Return [X, Y] of the center of cell containing provided text 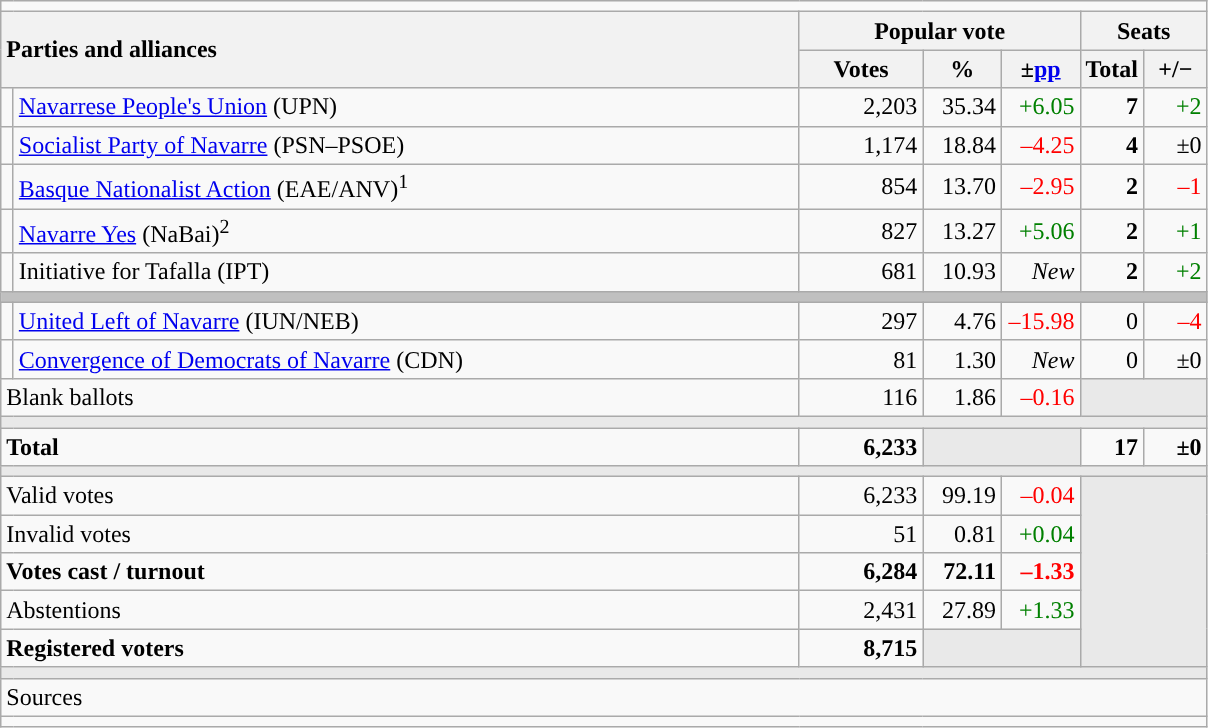
–2.95 [1040, 186]
17 [1112, 447]
Abstentions [400, 610]
13.70 [962, 186]
1.86 [962, 397]
4.76 [962, 321]
297 [861, 321]
13.27 [962, 232]
+0.04 [1040, 534]
4 [1112, 145]
1.30 [962, 359]
–4.25 [1040, 145]
0.81 [962, 534]
Parties and alliances [400, 50]
+1 [1176, 232]
% [962, 69]
Convergence of Democrats of Navarre (CDN) [406, 359]
18.84 [962, 145]
–4 [1176, 321]
–0.04 [1040, 496]
–1 [1176, 186]
United Left of Navarre (IUN/NEB) [406, 321]
–0.16 [1040, 397]
Sources [604, 697]
99.19 [962, 496]
116 [861, 397]
Blank ballots [400, 397]
+6.05 [1040, 107]
Socialist Party of Navarre (PSN–PSOE) [406, 145]
827 [861, 232]
10.93 [962, 272]
2,203 [861, 107]
8,715 [861, 648]
Initiative for Tafalla (IPT) [406, 272]
681 [861, 272]
1,174 [861, 145]
Basque Nationalist Action (EAE/ANV)1 [406, 186]
Navarrese People's Union (UPN) [406, 107]
Registered voters [400, 648]
Votes cast / turnout [400, 572]
Navarre Yes (NaBai)2 [406, 232]
27.89 [962, 610]
+5.06 [1040, 232]
Valid votes [400, 496]
Invalid votes [400, 534]
–1.33 [1040, 572]
+1.33 [1040, 610]
6,284 [861, 572]
±pp [1040, 69]
51 [861, 534]
72.11 [962, 572]
Seats [1144, 31]
Votes [861, 69]
81 [861, 359]
+/− [1176, 69]
35.34 [962, 107]
7 [1112, 107]
2,431 [861, 610]
Popular vote [940, 31]
–15.98 [1040, 321]
854 [861, 186]
